Return the (x, y) coordinate for the center point of the cell that contains the specified text.  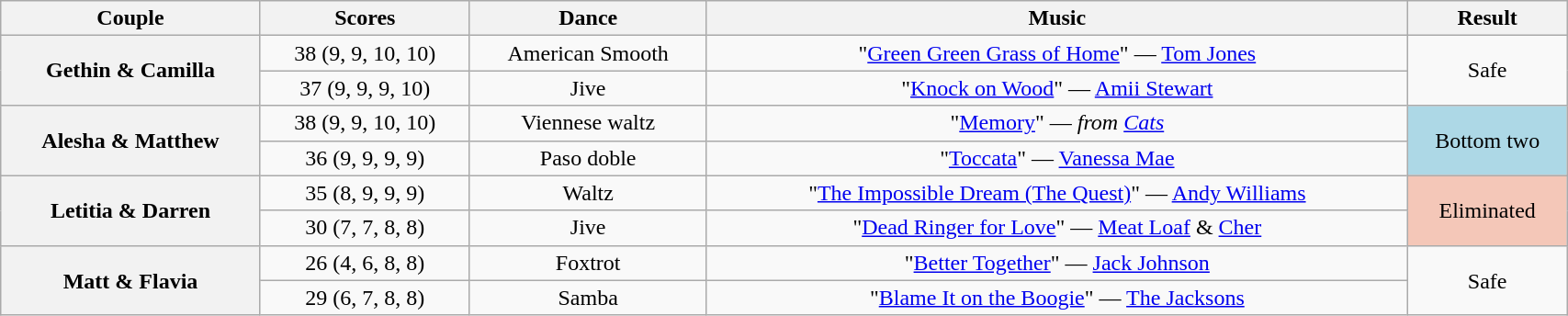
Music (1057, 18)
"The Impossible Dream (The Quest)" — Andy Williams (1057, 193)
36 (9, 9, 9, 9) (365, 158)
Alesha & Matthew (130, 141)
37 (9, 9, 9, 10) (365, 88)
"Dead Ringer for Love" — Meat Loaf & Cher (1057, 228)
Eliminated (1488, 210)
Viennese waltz (588, 123)
Result (1488, 18)
29 (6, 7, 8, 8) (365, 298)
Waltz (588, 193)
Scores (365, 18)
"Memory" — from Cats (1057, 123)
Paso doble (588, 158)
Gethin & Camilla (130, 71)
"Blame It on the Boogie" — The Jacksons (1057, 298)
30 (7, 7, 8, 8) (365, 228)
Bottom two (1488, 141)
American Smooth (588, 53)
Matt & Flavia (130, 280)
"Knock on Wood" — Amii Stewart (1057, 88)
"Toccata" — Vanessa Mae (1057, 158)
Letitia & Darren (130, 210)
Couple (130, 18)
"Green Green Grass of Home" — Tom Jones (1057, 53)
Dance (588, 18)
"Better Together" — Jack Johnson (1057, 263)
Foxtrot (588, 263)
35 (8, 9, 9, 9) (365, 193)
26 (4, 6, 8, 8) (365, 263)
Samba (588, 298)
